Detect which cell encompasses the target text, then output its [X, Y] center coordinate. 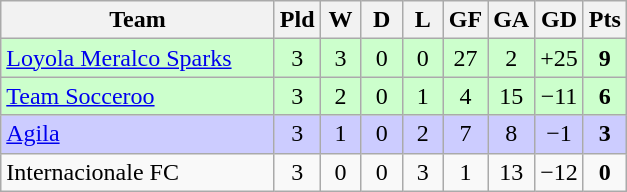
6 [604, 96]
8 [512, 134]
D [382, 20]
13 [512, 172]
Loyola Meralco Sparks [138, 58]
Internacionale FC [138, 172]
+25 [560, 58]
−11 [560, 96]
Team [138, 20]
Team Socceroo [138, 96]
Agila [138, 134]
Pld [297, 20]
GF [465, 20]
9 [604, 58]
L [422, 20]
GD [560, 20]
−12 [560, 172]
15 [512, 96]
7 [465, 134]
W [340, 20]
−1 [560, 134]
Pts [604, 20]
4 [465, 96]
27 [465, 58]
GA [512, 20]
